Extract the [x, y] coordinate from the center of the cell holding the provided text.  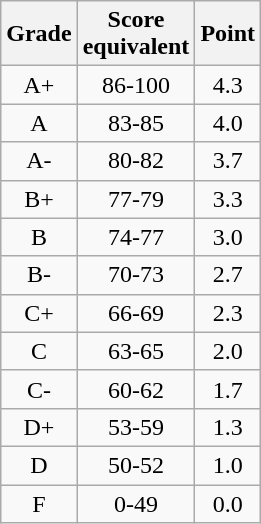
0.0 [228, 503]
60-62 [136, 389]
53-59 [136, 427]
2.7 [228, 275]
B [39, 237]
3.7 [228, 161]
C [39, 351]
C- [39, 389]
0-49 [136, 503]
63-65 [136, 351]
2.0 [228, 351]
2.3 [228, 313]
A [39, 123]
1.0 [228, 465]
3.3 [228, 199]
B- [39, 275]
66-69 [136, 313]
Grade [39, 34]
A- [39, 161]
74-77 [136, 237]
C+ [39, 313]
1.3 [228, 427]
3.0 [228, 237]
F [39, 503]
4.0 [228, 123]
A+ [39, 85]
86-100 [136, 85]
1.7 [228, 389]
80-82 [136, 161]
4.3 [228, 85]
70-73 [136, 275]
D [39, 465]
Point [228, 34]
50-52 [136, 465]
83-85 [136, 123]
77-79 [136, 199]
B+ [39, 199]
D+ [39, 427]
Scoreequivalent [136, 34]
